Search for the cell housing the specified text and yield its [X, Y] center coordinate. 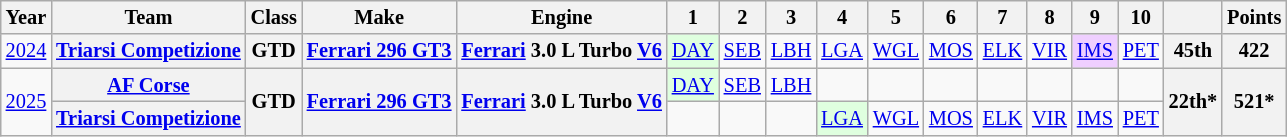
AF Corse [148, 85]
45th [1193, 51]
4 [842, 17]
8 [1050, 17]
521* [1254, 102]
Make [380, 17]
Class [274, 17]
7 [1002, 17]
22th* [1193, 102]
2024 [26, 51]
5 [896, 17]
Year [26, 17]
Team [148, 17]
3 [791, 17]
6 [951, 17]
Points [1254, 17]
2025 [26, 102]
2 [742, 17]
1 [693, 17]
10 [1141, 17]
9 [1095, 17]
422 [1254, 51]
Engine [561, 17]
